Find where the given text appears and provide that cell's center as [x, y] coordinate. 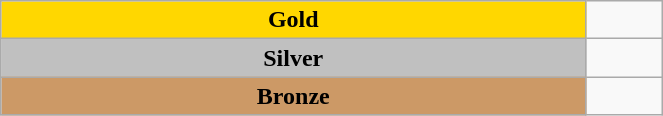
Silver [294, 58]
Bronze [294, 96]
Gold [294, 20]
